Output the [X, Y] coordinate of the center of the cell containing the given text.  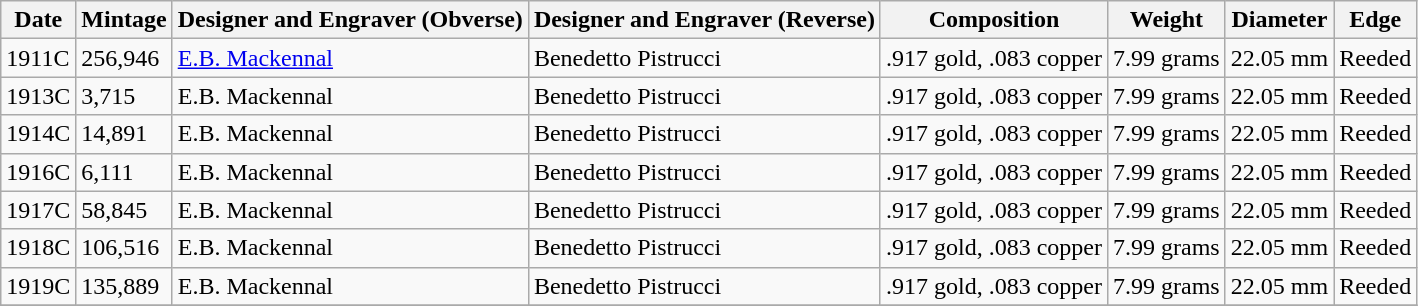
1916C [38, 172]
6,111 [124, 172]
1914C [38, 134]
1917C [38, 210]
256,946 [124, 58]
1911C [38, 58]
135,889 [124, 286]
Edge [1376, 20]
Diameter [1279, 20]
Composition [994, 20]
1913C [38, 96]
Weight [1167, 20]
Date [38, 20]
Designer and Engraver (Obverse) [350, 20]
106,516 [124, 248]
3,715 [124, 96]
58,845 [124, 210]
14,891 [124, 134]
Designer and Engraver (Reverse) [704, 20]
Mintage [124, 20]
1918C [38, 248]
1919C [38, 286]
